Find where the given text appears and provide that cell's center as [x, y] coordinate. 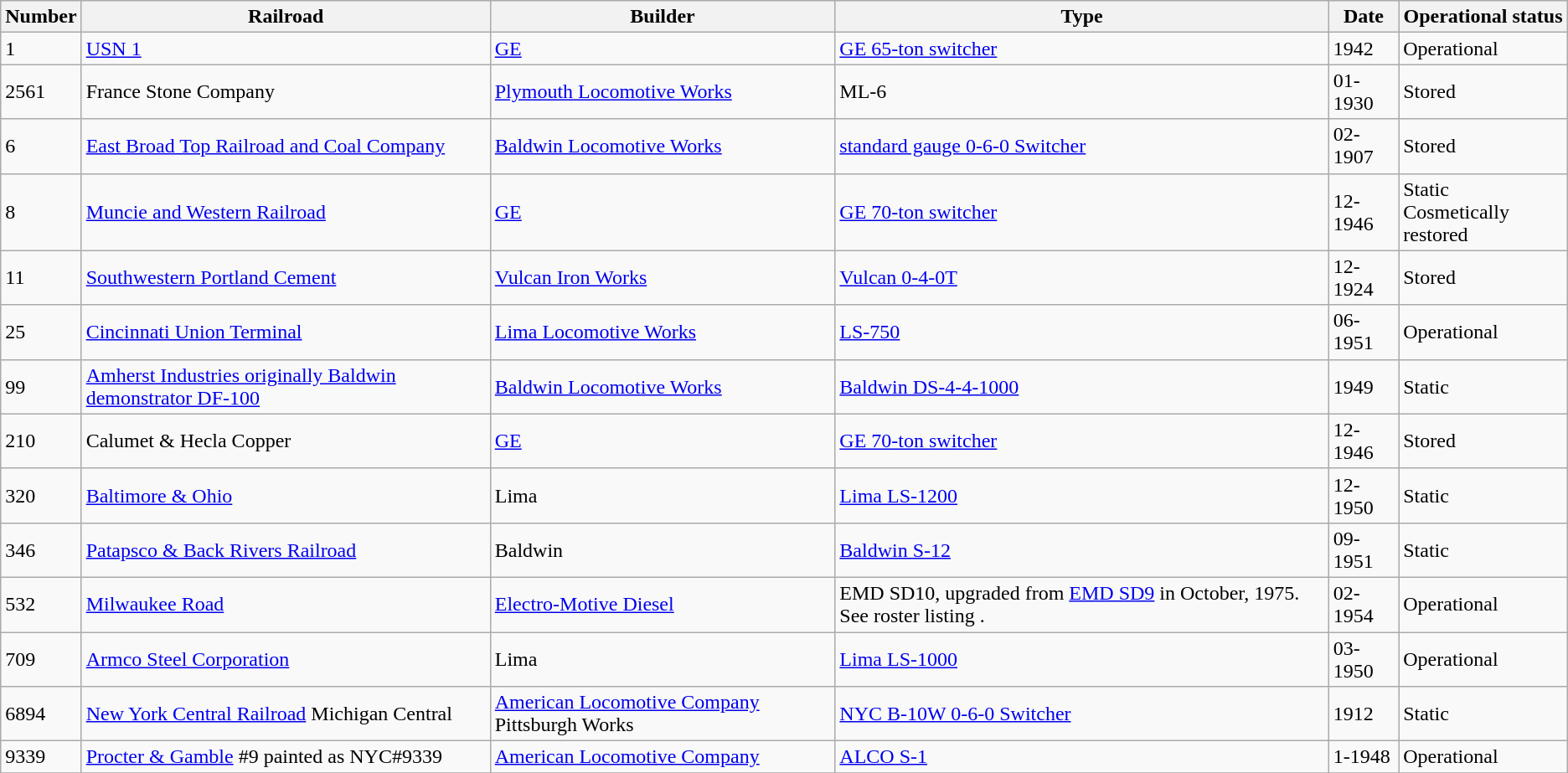
02-1954 [1364, 605]
320 [41, 496]
8 [41, 212]
9339 [41, 757]
American Locomotive Company [663, 757]
Southwestern Portland Cement [286, 278]
1912 [1364, 714]
France Stone Company [286, 92]
12-1924 [1364, 278]
Baldwin [663, 549]
USN 1 [286, 49]
Muncie and Western Railroad [286, 212]
346 [41, 549]
532 [41, 605]
Lima LS-1200 [1082, 496]
Procter & Gamble #9 painted as NYC#9339 [286, 757]
EMD SD10, upgraded from EMD SD9 in October, 1975. See roster listing . [1082, 605]
1949 [1364, 387]
StaticCosmetically restored [1483, 212]
Railroad [286, 17]
Cincinnati Union Terminal [286, 332]
Calumet & Hecla Copper [286, 441]
GE 65-ton switcher [1082, 49]
American Locomotive Company Pittsburgh Works [663, 714]
99 [41, 387]
11 [41, 278]
ML-6 [1082, 92]
East Broad Top Railroad and Coal Company [286, 146]
6 [41, 146]
1942 [1364, 49]
Patapsco & Back Rivers Railroad [286, 549]
Number [41, 17]
Amherst Industries originally Baldwin demonstrator DF-100 [286, 387]
210 [41, 441]
Operational status [1483, 17]
Vulcan Iron Works [663, 278]
Baltimore & Ohio [286, 496]
Milwaukee Road [286, 605]
Lima LS-1000 [1082, 658]
09-1951 [1364, 549]
ALCO S-1 [1082, 757]
709 [41, 658]
6894 [41, 714]
Plymouth Locomotive Works [663, 92]
1 [41, 49]
03-1950 [1364, 658]
Electro-Motive Diesel [663, 605]
Vulcan 0-4-0T [1082, 278]
Builder [663, 17]
Lima Locomotive Works [663, 332]
NYC B-10W 0-6-0 Switcher [1082, 714]
12-1950 [1364, 496]
Armco Steel Corporation [286, 658]
02-1907 [1364, 146]
1-1948 [1364, 757]
Baldwin DS-4-4-1000 [1082, 387]
New York Central Railroad Michigan Central [286, 714]
01-1930 [1364, 92]
standard gauge 0-6-0 Switcher [1082, 146]
Baldwin S-12 [1082, 549]
LS-750 [1082, 332]
Type [1082, 17]
Date [1364, 17]
25 [41, 332]
06-1951 [1364, 332]
2561 [41, 92]
